Pinpoint the cell where the given text exists, returning its [x, y] midpoint coordinate. 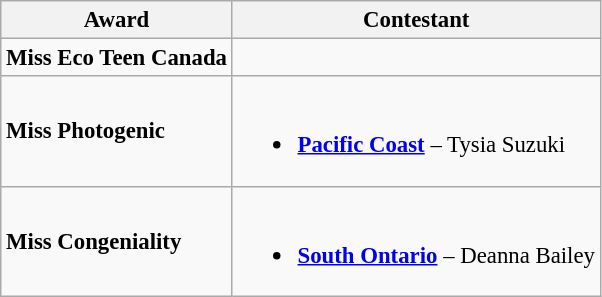
Miss Eco Teen Canada [116, 58]
Miss Photogenic [116, 131]
Pacific Coast – Tysia Suzuki [416, 131]
Miss Congeniality [116, 241]
Award [116, 20]
South Ontario – Deanna Bailey [416, 241]
Contestant [416, 20]
